Pinpoint the cell where the given text exists, returning its (X, Y) midpoint coordinate. 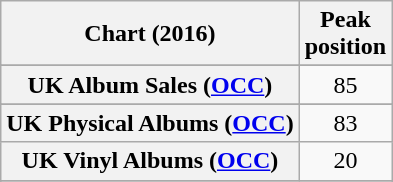
Peak position (345, 34)
85 (345, 85)
Chart (2016) (150, 34)
20 (345, 161)
UK Physical Albums (OCC) (150, 123)
UK Album Sales (OCC) (150, 85)
UK Vinyl Albums (OCC) (150, 161)
83 (345, 123)
